Capture the cell that displays the provided text and extract its [X, Y] central coordinate. 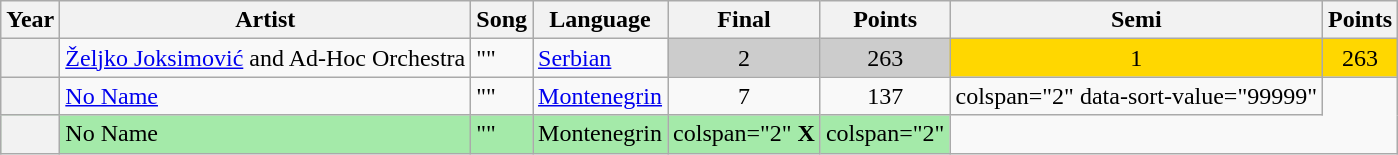
Artist [266, 20]
colspan="2" X [744, 134]
Željko Joksimović and Ad-Hoc Orchestra [266, 58]
Serbian [600, 58]
137 [885, 96]
Language [600, 20]
1 [1136, 58]
Year [30, 20]
7 [744, 96]
colspan="2" data-sort-value="99999" [1136, 96]
2 [744, 58]
Semi [1136, 20]
Song [502, 20]
colspan="2" [885, 134]
Final [744, 20]
